Search for the cell housing the specified text and yield its [x, y] center coordinate. 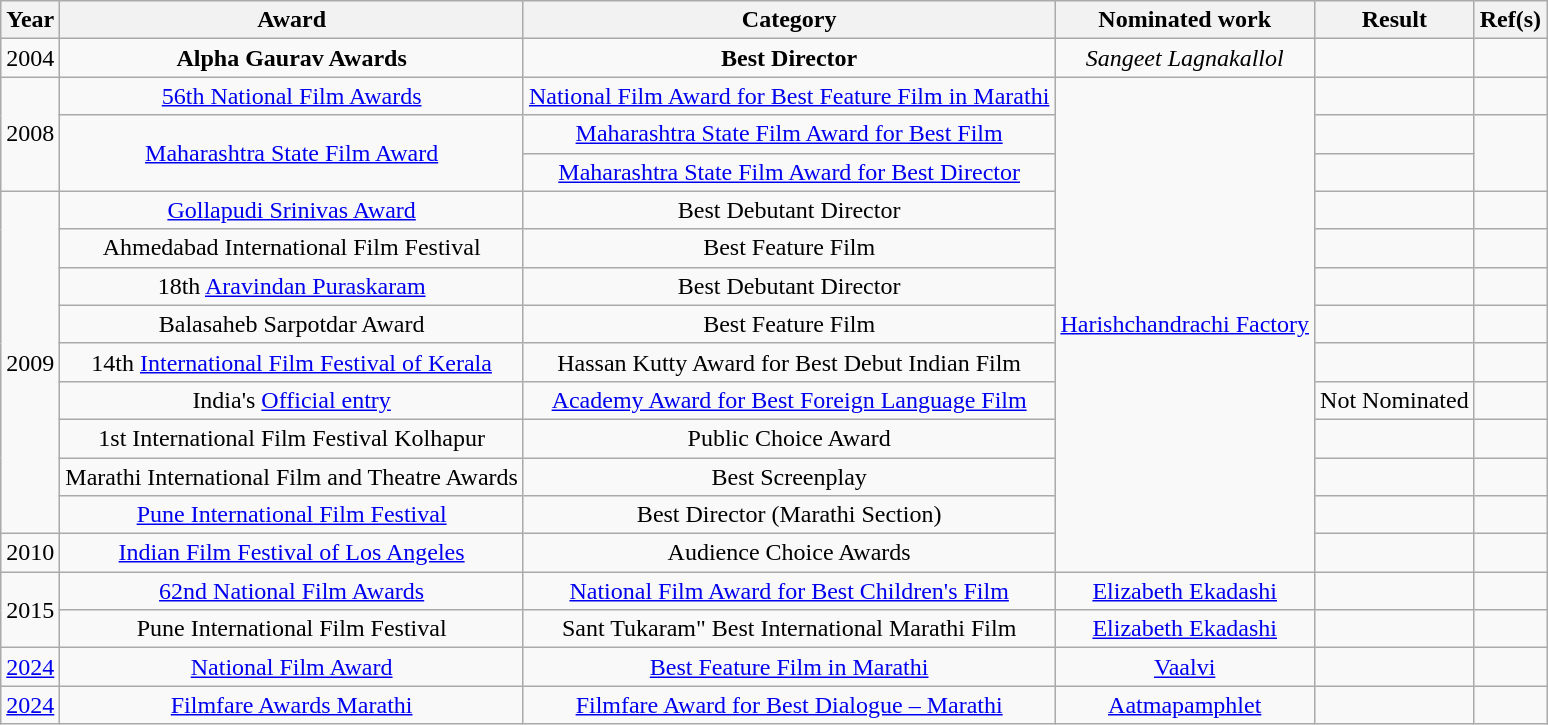
2009 [30, 362]
Award [292, 20]
Hassan Kutty Award for Best Debut Indian Film [788, 362]
18th Aravindan Puraskaram [292, 286]
Indian Film Festival of Los Angeles [292, 553]
Filmfare Award for Best Dialogue – Marathi [788, 705]
Best Screenplay [788, 477]
Harishchandrachi Factory [1185, 324]
62nd National Film Awards [292, 591]
Category [788, 20]
Not Nominated [1395, 400]
National Film Award for Best Feature Film in Marathi [788, 96]
Public Choice Award [788, 438]
India's Official entry [292, 400]
Maharashtra State Film Award for Best Director [788, 172]
Nominated work [1185, 20]
Best Feature Film in Marathi [788, 667]
Marathi International Film and Theatre Awards [292, 477]
Sant Tukaram" Best International Marathi Film [788, 629]
2008 [30, 134]
Ahmedabad International Film Festival [292, 248]
2004 [30, 58]
Year [30, 20]
National Film Award for Best Children's Film [788, 591]
2015 [30, 610]
Gollapudi Srinivas Award [292, 210]
Audience Choice Awards [788, 553]
2010 [30, 553]
Sangeet Lagnakallol [1185, 58]
Alpha Gaurav Awards [292, 58]
Filmfare Awards Marathi [292, 705]
Balasaheb Sarpotdar Award [292, 324]
56th National Film Awards [292, 96]
Result [1395, 20]
14th International Film Festival of Kerala [292, 362]
National Film Award [292, 667]
Best Director (Marathi Section) [788, 515]
Aatmapamphlet [1185, 705]
Maharashtra State Film Award [292, 153]
1st International Film Festival Kolhapur [292, 438]
Academy Award for Best Foreign Language Film [788, 400]
Vaalvi [1185, 667]
Maharashtra State Film Award for Best Film [788, 134]
Best Director [788, 58]
Ref(s) [1510, 20]
